Scan for the cell matching the given text and deliver its [X, Y] coordinate at center. 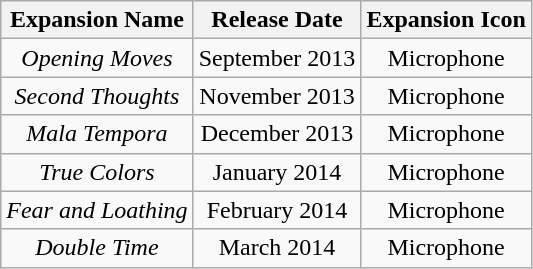
March 2014 [277, 248]
Mala Tempora [97, 134]
Second Thoughts [97, 96]
September 2013 [277, 58]
Opening Moves [97, 58]
Double Time [97, 248]
True Colors [97, 172]
November 2013 [277, 96]
Expansion Icon [446, 20]
Release Date [277, 20]
December 2013 [277, 134]
Expansion Name [97, 20]
February 2014 [277, 210]
Fear and Loathing [97, 210]
January 2014 [277, 172]
